Search for the cell housing the specified text and yield its (X, Y) center coordinate. 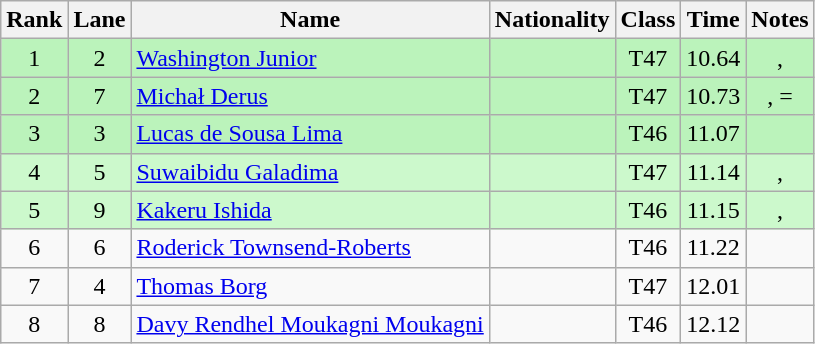
Nationality (552, 20)
Lane (100, 20)
10.73 (714, 96)
Class (648, 20)
10.64 (714, 58)
Name (310, 20)
Davy Rendhel Moukagni Moukagni (310, 324)
Roderick Townsend-Roberts (310, 248)
Kakeru Ishida (310, 210)
Suwaibidu Galadima (310, 172)
Notes (780, 20)
, = (780, 96)
Michał Derus (310, 96)
Time (714, 20)
1 (34, 58)
11.14 (714, 172)
Lucas de Sousa Lima (310, 134)
12.12 (714, 324)
Thomas Borg (310, 286)
11.15 (714, 210)
Washington Junior (310, 58)
11.07 (714, 134)
9 (100, 210)
Rank (34, 20)
11.22 (714, 248)
12.01 (714, 286)
